Capture the cell that displays the provided text and extract its [x, y] central coordinate. 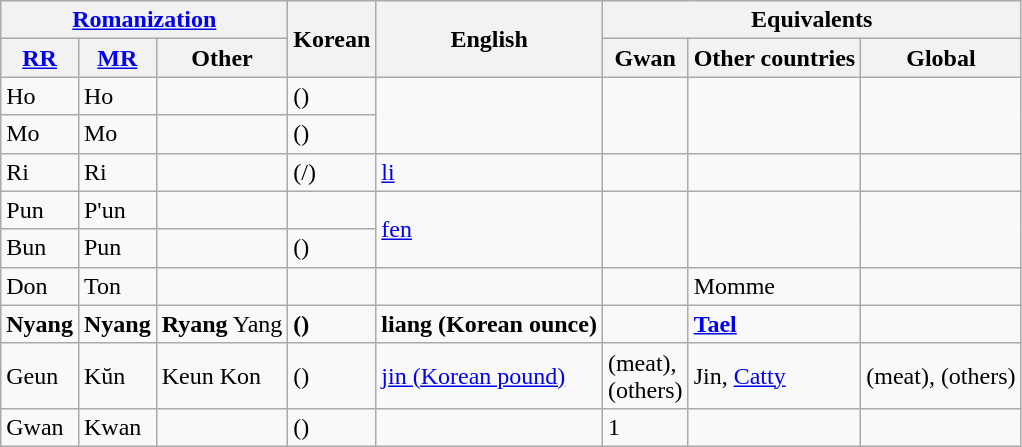
Kwan [117, 427]
(/) [332, 172]
Ton [117, 286]
jin (Korean pound) [490, 376]
Tael [774, 324]
RR [40, 58]
Other [222, 58]
P'un [117, 210]
MR [117, 58]
Other countries [774, 58]
English [490, 39]
Geun [40, 376]
Korean [332, 39]
Momme [774, 286]
Equivalents [812, 20]
fen [490, 229]
Romanization [144, 20]
Don [40, 286]
Ryang Yang [222, 324]
Global [941, 58]
li [490, 172]
Kŭn [117, 376]
liang (Korean ounce) [490, 324]
Bun [40, 248]
Keun Kon [222, 376]
1 [645, 427]
Jin, Catty [774, 376]
